From the cell containing the given text, extract its center point as [x, y] coordinate. 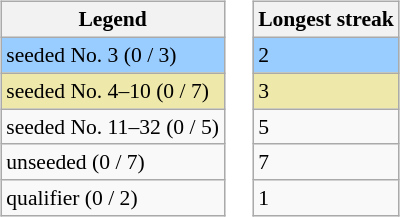
7 [326, 162]
Longest streak [326, 20]
qualifier (0 / 2) [112, 198]
seeded No. 3 (0 / 3) [112, 55]
3 [326, 91]
Legend [112, 20]
seeded No. 11–32 (0 / 5) [112, 127]
5 [326, 127]
seeded No. 4–10 (0 / 7) [112, 91]
1 [326, 198]
unseeded (0 / 7) [112, 162]
2 [326, 55]
